Find where the given text appears and provide that cell's center as [X, Y] coordinate. 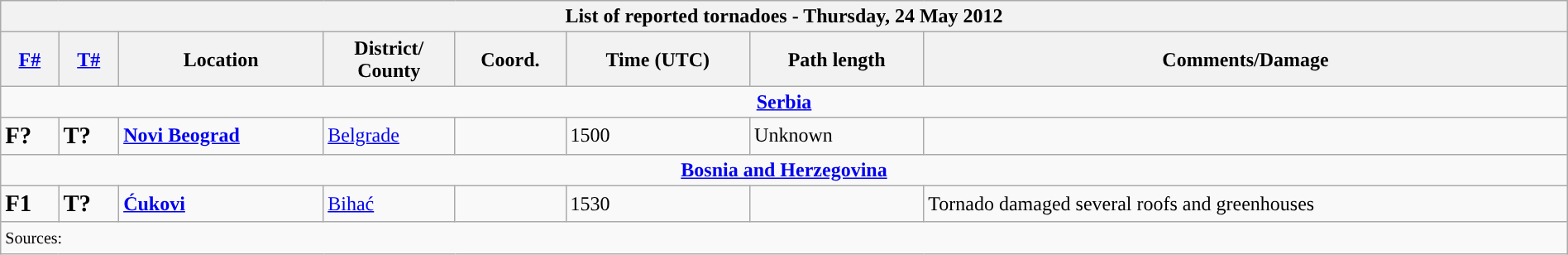
Unknown [837, 136]
District/County [389, 60]
1530 [658, 204]
Comments/Damage [1245, 60]
1500 [658, 136]
Serbia [784, 102]
Coord. [510, 60]
Path length [837, 60]
F? [30, 136]
Novi Beograd [222, 136]
Bosnia and Herzegovina [784, 170]
F# [30, 60]
Sources: [784, 238]
List of reported tornadoes - Thursday, 24 May 2012 [784, 17]
F1 [30, 204]
Time (UTC) [658, 60]
T# [89, 60]
Tornado damaged several roofs and greenhouses [1245, 204]
Belgrade [389, 136]
Location [222, 60]
Ćukovi [222, 204]
Bihać [389, 204]
